Search for the cell housing the specified text and yield its (x, y) center coordinate. 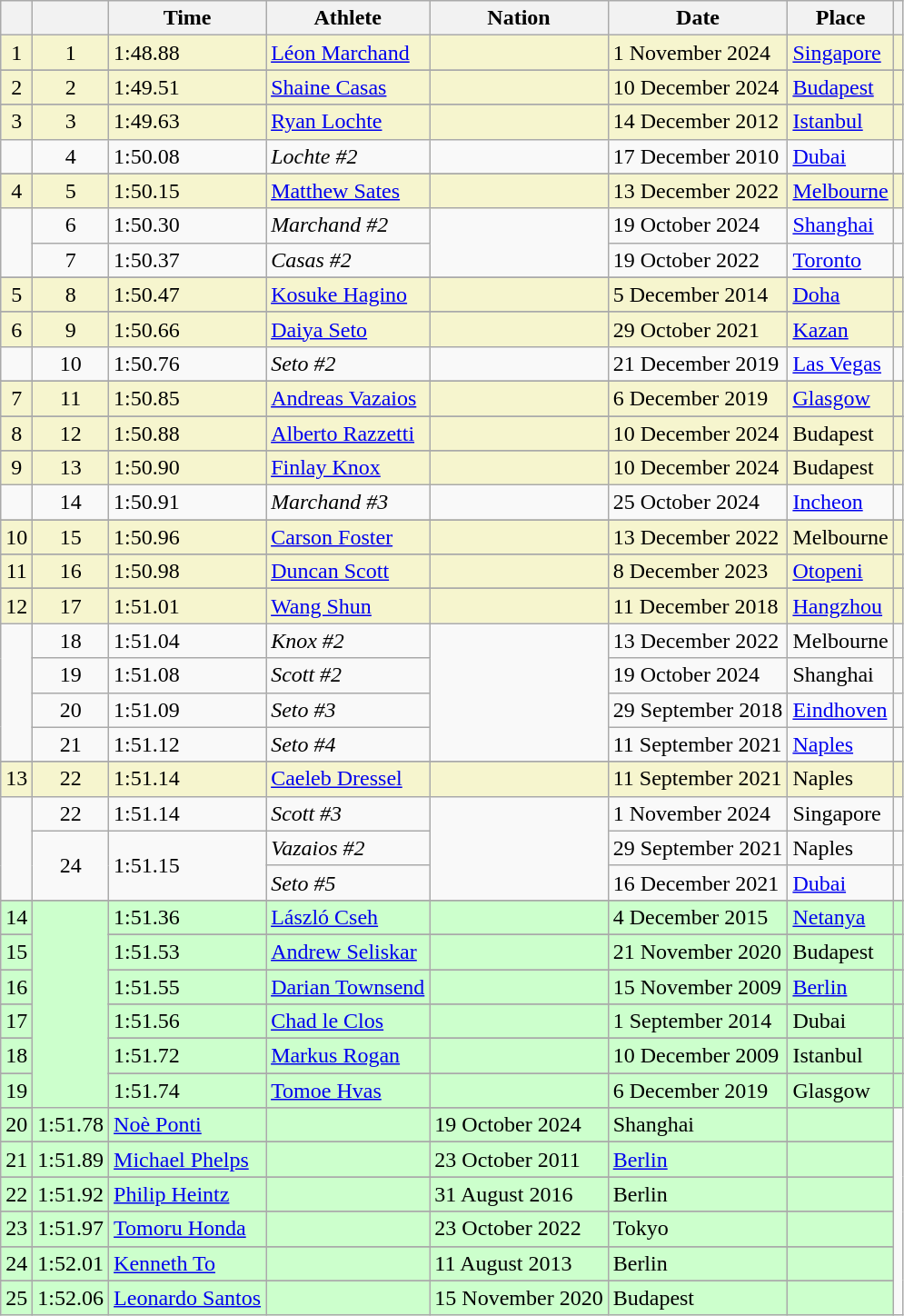
Tokyo (698, 1229)
1:50.91 (187, 503)
1:51.04 (187, 641)
Seto #3 (348, 710)
25 (16, 1298)
1:51.92 (71, 1194)
Ryan Lochte (348, 122)
1:50.85 (187, 398)
Place (840, 18)
11 December 2018 (698, 606)
Markus Rogan (348, 1056)
Scott #3 (348, 813)
Matthew Sates (348, 191)
Knox #2 (348, 641)
Carson Foster (348, 537)
Incheon (840, 503)
Michael Phelps (187, 1160)
Tomoru Honda (187, 1229)
Nation (519, 18)
Andreas Vazaios (348, 398)
1:51.74 (187, 1091)
15 November 2009 (698, 986)
Vazaios #2 (348, 848)
Athlete (348, 18)
Marchand #3 (348, 503)
Casas #2 (348, 260)
21 November 2020 (698, 952)
15 November 2020 (519, 1298)
1:51.36 (187, 917)
Tomoe Hvas (348, 1091)
Finlay Knox (348, 468)
Marchand #2 (348, 225)
Noè Ponti (187, 1125)
14 December 2012 (698, 122)
Hangzhou (840, 606)
1:50.98 (187, 572)
23 (16, 1229)
Toronto (840, 260)
Seto #5 (348, 882)
1:51.53 (187, 952)
1:51.15 (187, 865)
Leonardo Santos (187, 1298)
Duncan Scott (348, 572)
1:51.56 (187, 1022)
1 September 2014 (698, 1022)
Kenneth To (187, 1263)
Doha (840, 294)
29 September 2021 (698, 848)
Otopeni (840, 572)
1:51.08 (187, 675)
1:50.88 (187, 434)
Kazan (840, 329)
Lochte #2 (348, 156)
29 October 2021 (698, 329)
1:51.78 (71, 1125)
Seto #4 (348, 744)
23 October 2022 (519, 1229)
29 September 2018 (698, 710)
1:50.08 (187, 156)
Alberto Razzetti (348, 434)
21 December 2019 (698, 364)
1:50.66 (187, 329)
1:51.97 (71, 1229)
Léon Marchand (348, 53)
8 December 2023 (698, 572)
Caeleb Dressel (348, 779)
31 August 2016 (519, 1194)
4 December 2015 (698, 917)
Darian Townsend (348, 986)
1:51.89 (71, 1160)
Wang Shun (348, 606)
1:49.63 (187, 122)
5 December 2014 (698, 294)
1:49.51 (187, 87)
23 October 2011 (519, 1160)
16 December 2021 (698, 882)
19 October 2022 (698, 260)
Seto #2 (348, 364)
László Cseh (348, 917)
17 December 2010 (698, 156)
10 December 2009 (698, 1056)
Scott #2 (348, 675)
1:52.01 (71, 1263)
1:50.96 (187, 537)
11 August 2013 (519, 1263)
Las Vegas (840, 364)
1:51.01 (187, 606)
Chad le Clos (348, 1022)
Time (187, 18)
1:50.37 (187, 260)
Netanya (840, 917)
1:51.09 (187, 710)
1:50.15 (187, 191)
Shaine Casas (348, 87)
1:50.76 (187, 364)
1:51.12 (187, 744)
Daiya Seto (348, 329)
Philip Heintz (187, 1194)
1:50.47 (187, 294)
1:52.06 (71, 1298)
Eindhoven (840, 710)
Date (698, 18)
1:51.72 (187, 1056)
Kosuke Hagino (348, 294)
1:50.90 (187, 468)
1:50.30 (187, 225)
1:48.88 (187, 53)
Andrew Seliskar (348, 952)
25 October 2024 (698, 503)
1:51.55 (187, 986)
